Search for the cell housing the specified text and yield its [x, y] center coordinate. 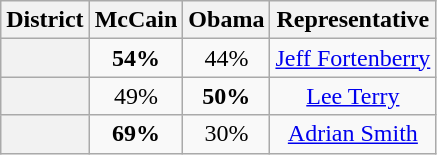
Lee Terry [353, 96]
McCain [136, 20]
District [45, 20]
Adrian Smith [353, 134]
Jeff Fortenberry [353, 58]
54% [136, 58]
49% [136, 96]
Obama [226, 20]
30% [226, 134]
50% [226, 96]
69% [136, 134]
Representative [353, 20]
44% [226, 58]
